Extract the (x, y) coordinate from the center of the cell holding the provided text.  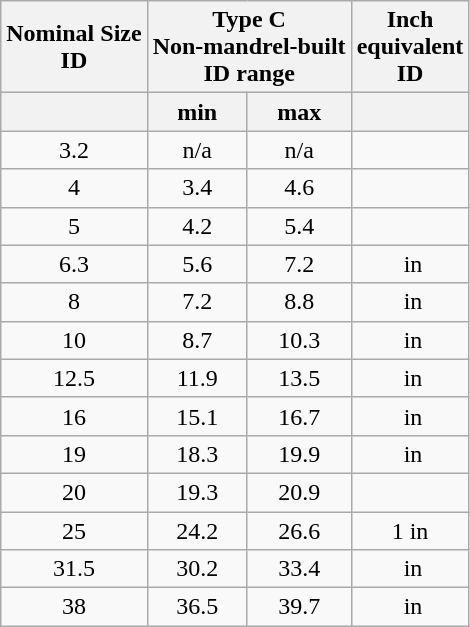
6.3 (74, 264)
3.2 (74, 150)
Nominal SizeID (74, 47)
8.8 (299, 302)
16.7 (299, 416)
3.4 (197, 188)
5 (74, 226)
19.9 (299, 454)
min (197, 112)
11.9 (197, 378)
18.3 (197, 454)
20 (74, 492)
31.5 (74, 569)
33.4 (299, 569)
4 (74, 188)
38 (74, 607)
10.3 (299, 340)
12.5 (74, 378)
25 (74, 531)
5.6 (197, 264)
19 (74, 454)
20.9 (299, 492)
max (299, 112)
16 (74, 416)
30.2 (197, 569)
Type CNon-mandrel-builtID range (249, 47)
InchequivalentID (410, 47)
4.2 (197, 226)
5.4 (299, 226)
26.6 (299, 531)
10 (74, 340)
13.5 (299, 378)
24.2 (197, 531)
8 (74, 302)
4.6 (299, 188)
15.1 (197, 416)
36.5 (197, 607)
1 in (410, 531)
19.3 (197, 492)
39.7 (299, 607)
8.7 (197, 340)
